Locate the cell with the specified text and output its [x, y] center coordinate. 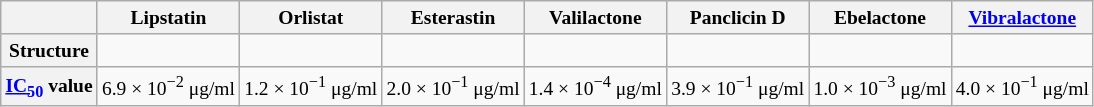
Ebelactone [880, 18]
Lipstatin [168, 18]
1.4 × 10−4 μg/ml [595, 86]
1.2 × 10−1 μg/ml [311, 86]
1.0 × 10−3 μg/ml [880, 86]
Esterastin [453, 18]
IC50 value [50, 86]
Panclicin D [738, 18]
2.0 × 10−1 μg/ml [453, 86]
Vibralactone [1022, 18]
Orlistat [311, 18]
Structure [50, 50]
3.9 × 10−1 μg/ml [738, 86]
4.0 × 10−1 μg/ml [1022, 86]
Valilactone [595, 18]
6.9 × 10−2 μg/ml [168, 86]
